Scan for the cell matching the given text and deliver its [x, y] coordinate at center. 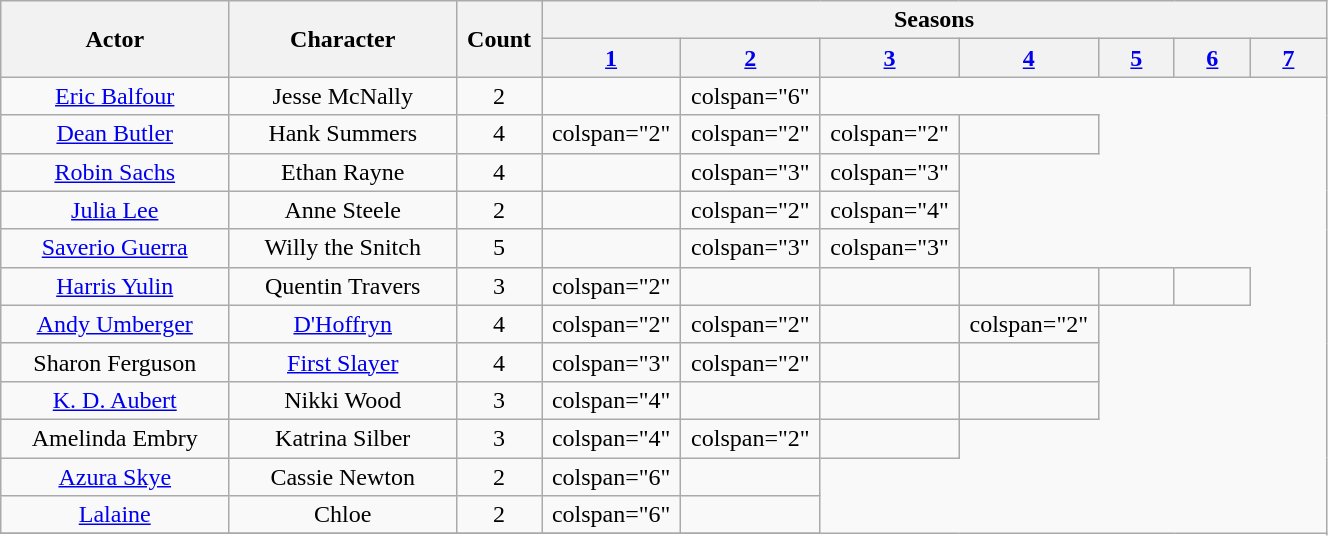
K. D. Aubert [115, 400]
Robin Sachs [115, 172]
Anne Steele [343, 210]
Amelinda Embry [115, 438]
Seasons [934, 20]
First Slayer [343, 362]
Azura Skye [115, 477]
Lalaine [115, 515]
Willy the Snitch [343, 248]
Sharon Ferguson [115, 362]
Hank Summers [343, 134]
Eric Balfour [115, 96]
Saverio Guerra [115, 248]
Harris Yulin [115, 286]
1 [612, 58]
Quentin Travers [343, 286]
Actor [115, 39]
Jesse McNally [343, 96]
Dean Butler [115, 134]
Julia Lee [115, 210]
D'Hoffryn [343, 324]
Katrina Silber [343, 438]
Andy Umberger [115, 324]
Cassie Newton [343, 477]
Chloe [343, 515]
Character [343, 39]
7 [1288, 58]
6 [1212, 58]
Nikki Wood [343, 400]
Ethan Rayne [343, 172]
Count [500, 39]
